Capture the cell that displays the provided text and extract its (x, y) central coordinate. 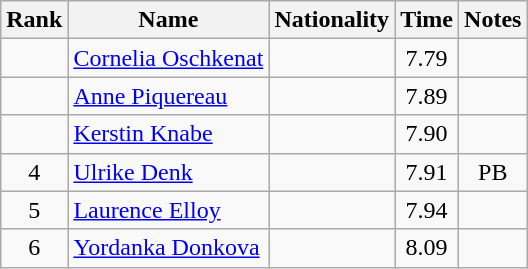
7.94 (427, 210)
Notes (493, 20)
6 (34, 248)
4 (34, 172)
Nationality (332, 20)
Ulrike Denk (168, 172)
Time (427, 20)
Kerstin Knabe (168, 134)
7.89 (427, 96)
Rank (34, 20)
Anne Piquereau (168, 96)
8.09 (427, 248)
Name (168, 20)
5 (34, 210)
Laurence Elloy (168, 210)
7.90 (427, 134)
Yordanka Donkova (168, 248)
7.91 (427, 172)
PB (493, 172)
7.79 (427, 58)
Cornelia Oschkenat (168, 58)
